Determine the (X, Y) coordinate at the center of the cell enclosing the given text.  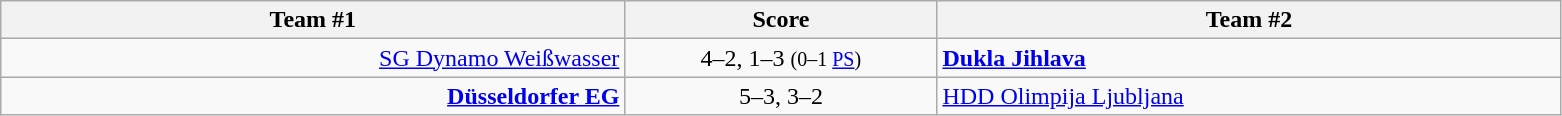
Dukla Jihlava (1249, 58)
Team #2 (1249, 20)
Düsseldorfer EG (313, 96)
5–3, 3–2 (781, 96)
SG Dynamo Weißwasser (313, 58)
HDD Olimpija Ljubljana (1249, 96)
Score (781, 20)
Team #1 (313, 20)
4–2, 1–3 (0–1 PS) (781, 58)
